Return [X, Y] of the center of cell containing provided text 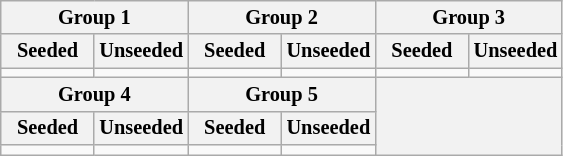
Group 2 [282, 17]
Group 3 [468, 17]
Group 4 [94, 94]
Group 5 [282, 94]
Group 1 [94, 17]
